Scan for the cell matching the given text and deliver its [x, y] coordinate at center. 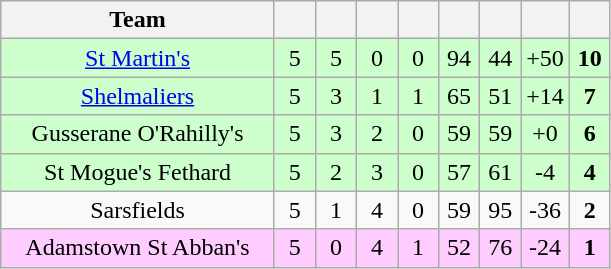
44 [500, 58]
51 [500, 96]
10 [590, 58]
Adamstown St Abban's [138, 248]
52 [460, 248]
6 [590, 134]
94 [460, 58]
+50 [546, 58]
St Martin's [138, 58]
Team [138, 20]
76 [500, 248]
65 [460, 96]
-36 [546, 210]
+14 [546, 96]
61 [500, 172]
57 [460, 172]
95 [500, 210]
Gusserane O'Rahilly's [138, 134]
Shelmaliers [138, 96]
7 [590, 96]
-24 [546, 248]
+0 [546, 134]
-4 [546, 172]
Sarsfields [138, 210]
St Mogue's Fethard [138, 172]
